Return [x, y] of the center of cell containing provided text 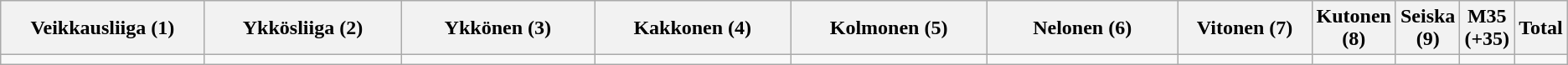
Nelonen (6) [1082, 28]
Vitonen (7) [1245, 28]
Ykkösliiga (2) [303, 28]
Kolmonen (5) [889, 28]
Total [1541, 28]
Seiska (9) [1427, 28]
Kutonen (8) [1354, 28]
Ykkönen (3) [498, 28]
M35 (+35) [1488, 28]
Veikkausliiga (1) [102, 28]
Kakkonen (4) [693, 28]
